Scan for the cell matching the given text and deliver its [x, y] coordinate at center. 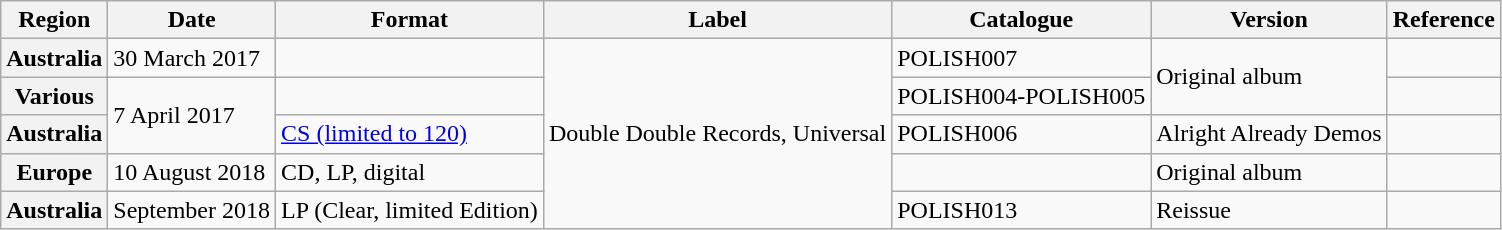
September 2018 [192, 210]
POLISH006 [1022, 134]
Version [1269, 20]
CD, LP, digital [410, 172]
Region [54, 20]
CS (limited to 120) [410, 134]
POLISH007 [1022, 58]
LP (Clear, limited Edition) [410, 210]
Europe [54, 172]
7 April 2017 [192, 115]
Reissue [1269, 210]
Label [717, 20]
Reference [1444, 20]
Alright Already Demos [1269, 134]
POLISH013 [1022, 210]
Various [54, 96]
Double Double Records, Universal [717, 134]
10 August 2018 [192, 172]
Catalogue [1022, 20]
30 March 2017 [192, 58]
Date [192, 20]
Format [410, 20]
POLISH004-POLISH005 [1022, 96]
